Determine the [x, y] coordinate at the center of the cell enclosing the given text.  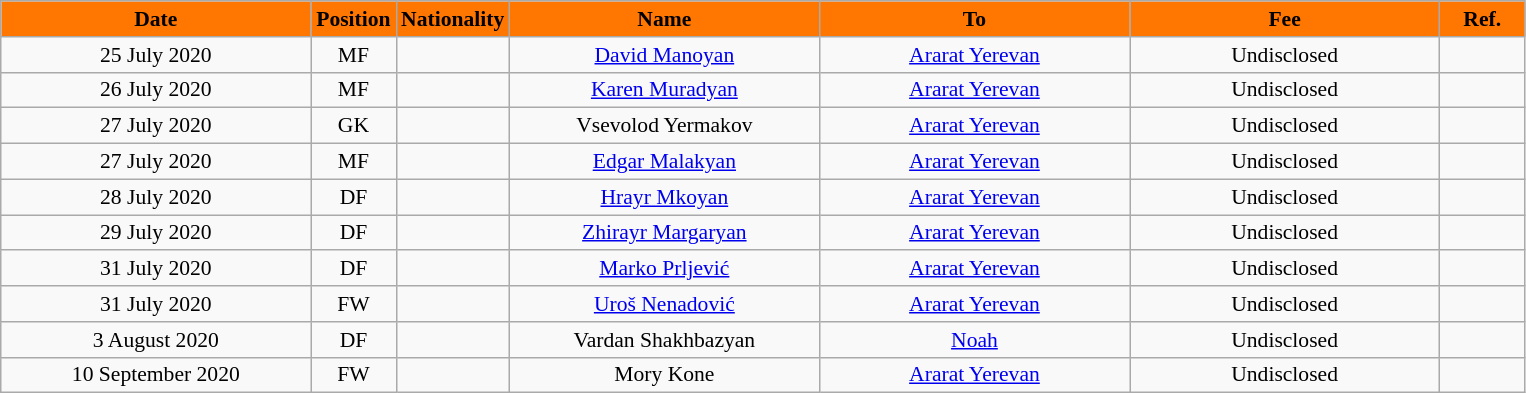
Name [664, 19]
Karen Muradyan [664, 90]
Position [354, 19]
3 August 2020 [156, 340]
GK [354, 126]
28 July 2020 [156, 197]
Vardan Shakhbazyan [664, 340]
Vsevolod Yermakov [664, 126]
Mory Kone [664, 375]
David Manoyan [664, 55]
25 July 2020 [156, 55]
Marko Prljević [664, 269]
Noah [974, 340]
Ref. [1482, 19]
Fee [1285, 19]
Date [156, 19]
Nationality [452, 19]
Zhirayr Margaryan [664, 233]
26 July 2020 [156, 90]
Hrayr Mkoyan [664, 197]
Edgar Malakyan [664, 162]
29 July 2020 [156, 233]
To [974, 19]
Uroš Nenadović [664, 304]
10 September 2020 [156, 375]
